Capture the cell that displays the provided text and extract its [x, y] central coordinate. 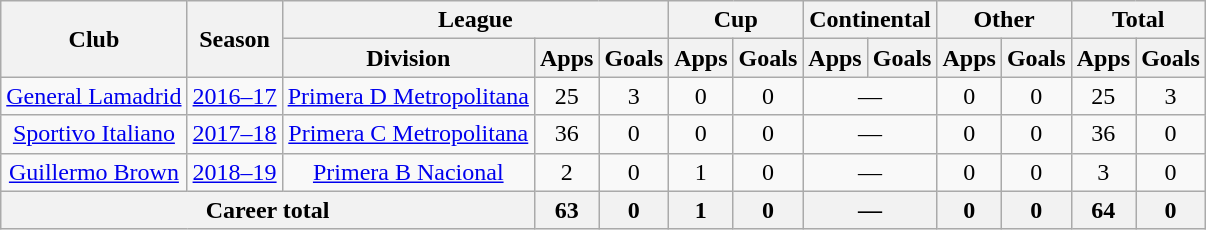
63 [566, 210]
Other [1004, 20]
Primera C Metropolitana [408, 134]
64 [1103, 210]
Season [234, 39]
Division [408, 58]
Primera D Metropolitana [408, 96]
Guillermo Brown [94, 172]
Career total [268, 210]
2 [566, 172]
Primera B Nacional [408, 172]
2016–17 [234, 96]
Sportivo Italiano [94, 134]
Continental [870, 20]
2017–18 [234, 134]
Cup [736, 20]
General Lamadrid [94, 96]
2018–19 [234, 172]
Club [94, 39]
League [476, 20]
Total [1138, 20]
